Search for the cell housing the specified text and yield its [X, Y] center coordinate. 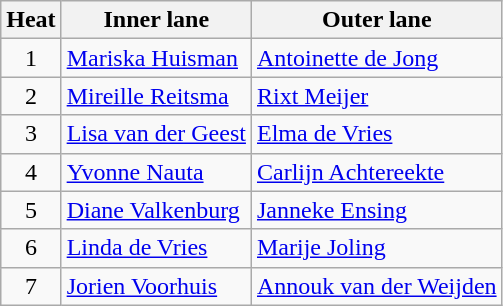
2 [31, 96]
Carlijn Achtereekte [376, 172]
Antoinette de Jong [376, 58]
Marije Joling [376, 248]
Linda de Vries [156, 248]
Heat [31, 20]
Rixt Meijer [376, 96]
3 [31, 134]
6 [31, 248]
5 [31, 210]
7 [31, 286]
Diane Valkenburg [156, 210]
Annouk van der Weijden [376, 286]
Elma de Vries [376, 134]
Lisa van der Geest [156, 134]
Jorien Voorhuis [156, 286]
Yvonne Nauta [156, 172]
1 [31, 58]
Outer lane [376, 20]
Janneke Ensing [376, 210]
4 [31, 172]
Mireille Reitsma [156, 96]
Inner lane [156, 20]
Mariska Huisman [156, 58]
